Pinpoint the cell where the given text exists, returning its [X, Y] midpoint coordinate. 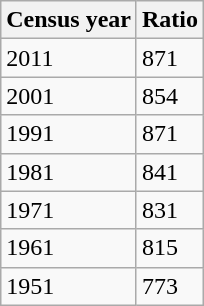
1951 [69, 286]
1971 [69, 210]
1961 [69, 248]
Ratio [170, 20]
831 [170, 210]
2011 [69, 58]
773 [170, 286]
854 [170, 96]
1991 [69, 134]
841 [170, 172]
1981 [69, 172]
815 [170, 248]
2001 [69, 96]
Census year [69, 20]
